Locate the cell with the specified text and output its [X, Y] center coordinate. 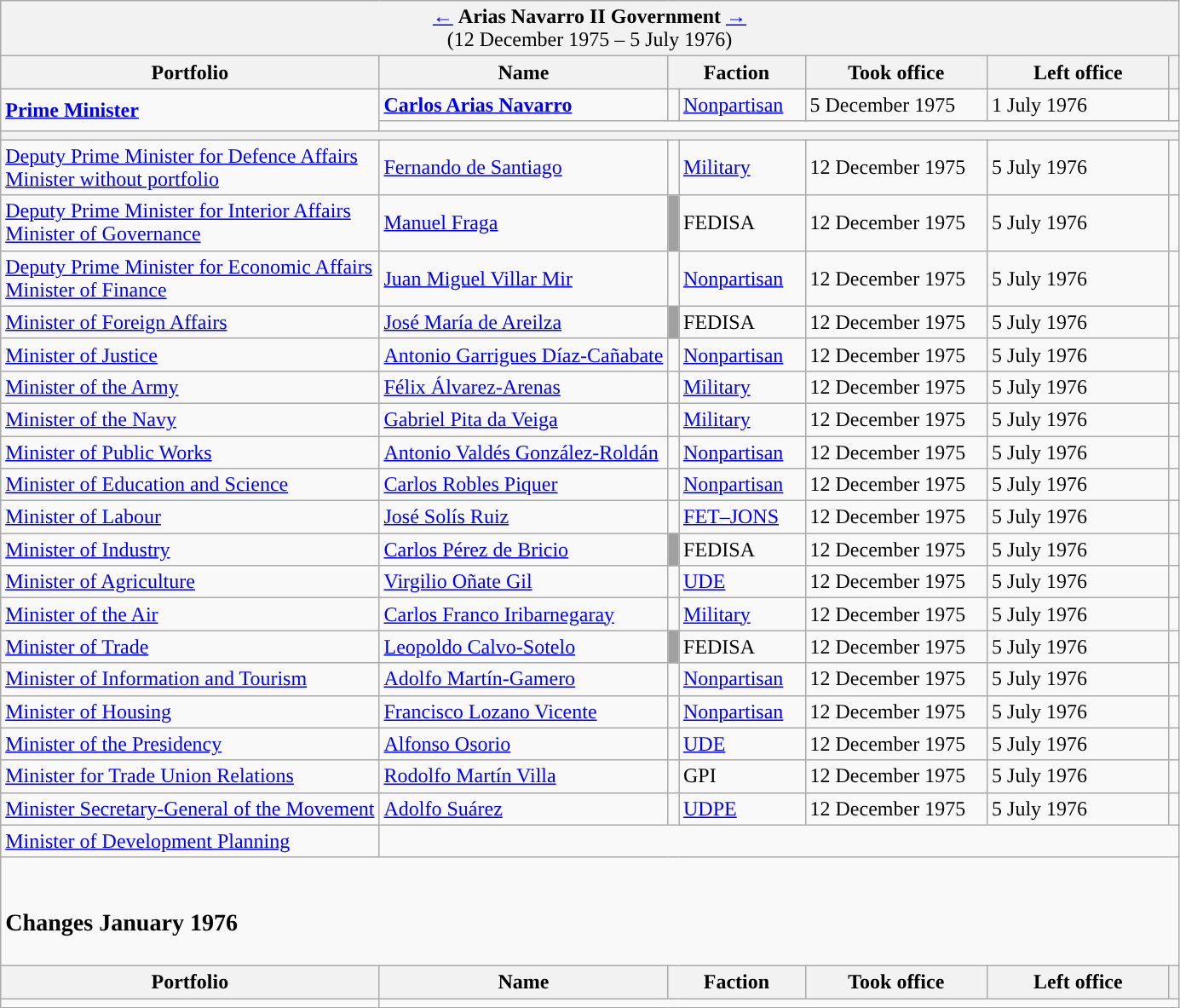
José María de Areilza [523, 322]
Changes January 1976 [590, 912]
1 July 1976 [1079, 105]
Antonio Valdés González-Roldán [523, 452]
Minister of the Navy [190, 419]
Minister of Housing [190, 711]
Minister Secretary-General of the Movement [190, 809]
Gabriel Pita da Veiga [523, 419]
Juan Miguel Villar Mir [523, 278]
Carlos Arias Navarro [523, 105]
Prime Minister [190, 109]
Adolfo Martín-Gamero [523, 679]
5 December 1975 [896, 105]
Manuel Fraga [523, 223]
Minister of Justice [190, 354]
Adolfo Suárez [523, 809]
Deputy Prime Minister for Economic AffairsMinister of Finance [190, 278]
Fernando de Santiago [523, 167]
Minister of Information and Tourism [190, 679]
Minister of the Air [190, 614]
Minister of Agriculture [190, 582]
Deputy Prime Minister for Interior AffairsMinister of Governance [190, 223]
Félix Álvarez-Arenas [523, 387]
Deputy Prime Minister for Defence AffairsMinister without portfolio [190, 167]
Minister of Foreign Affairs [190, 322]
Minister of the Presidency [190, 744]
GPI [741, 776]
Minister of the Army [190, 387]
Antonio Garrigues Díaz-Cañabate [523, 354]
Minister of Trade [190, 647]
José Solís Ruiz [523, 517]
Minister of Development Planning [190, 841]
Minister of Education and Science [190, 485]
FET–JONS [741, 517]
Minister for Trade Union Relations [190, 776]
UDPE [741, 809]
Carlos Franco Iribarnegaray [523, 614]
← Arias Navarro II Government →(12 December 1975 – 5 July 1976) [590, 29]
Leopoldo Calvo-Sotelo [523, 647]
Minister of Industry [190, 550]
Carlos Pérez de Bricio [523, 550]
Rodolfo Martín Villa [523, 776]
Carlos Robles Piquer [523, 485]
Minister of Public Works [190, 452]
Minister of Labour [190, 517]
Alfonso Osorio [523, 744]
Francisco Lozano Vicente [523, 711]
Virgilio Oñate Gil [523, 582]
